Detect which cell encompasses the target text, then output its [X, Y] center coordinate. 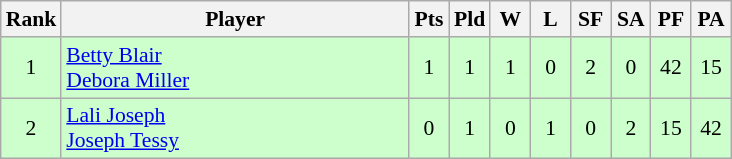
Rank [32, 19]
SF [591, 19]
Pld [470, 19]
Lali Joseph Joseph Tessy [235, 128]
W [510, 19]
Player [235, 19]
PA [711, 19]
PF [671, 19]
L [550, 19]
Pts [429, 19]
Betty Blair Debora Miller [235, 68]
SA [631, 19]
